Identify which cell holds the provided text, then report its (X, Y) central coordinate. 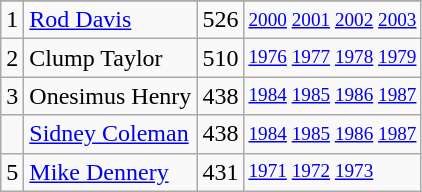
1 (12, 20)
510 (220, 58)
Rod Davis (110, 20)
Sidney Coleman (110, 134)
Onesimus Henry (110, 96)
526 (220, 20)
431 (220, 172)
1971 1972 1973 (332, 172)
5 (12, 172)
1976 1977 1978 1979 (332, 58)
Clump Taylor (110, 58)
2 (12, 58)
3 (12, 96)
2000 2001 2002 2003 (332, 20)
Mike Dennery (110, 172)
